Locate the cell with the specified text and output its (x, y) center coordinate. 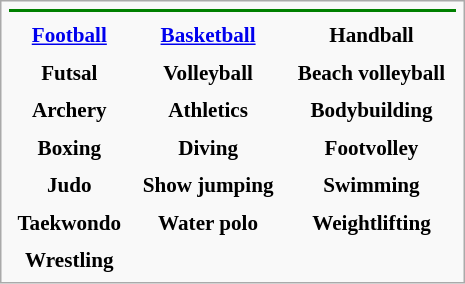
Wrestling (69, 260)
Judo (69, 185)
Beach volleyball (372, 72)
Basketball (208, 35)
Archery (69, 110)
Football (69, 35)
Handball (372, 35)
Diving (208, 147)
Bodybuilding (372, 110)
Futsal (69, 72)
Show jumping (208, 185)
Footvolley (372, 147)
Volleyball (208, 72)
Taekwondo (69, 222)
Water polo (208, 222)
Weightlifting (372, 222)
Athletics (208, 110)
Swimming (372, 185)
Boxing (69, 147)
